Search for the cell housing the specified text and yield its (x, y) center coordinate. 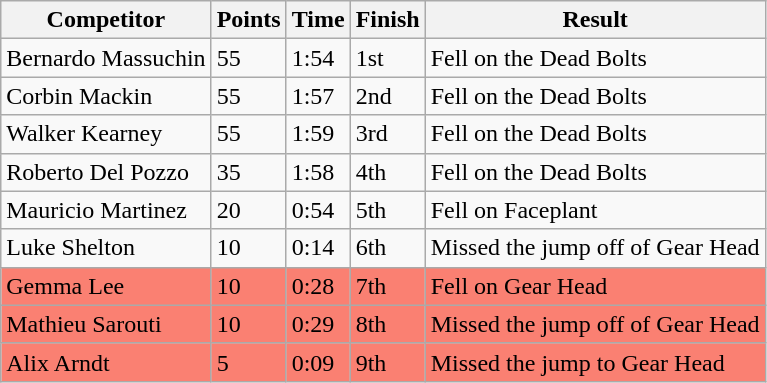
3rd (388, 134)
Bernardo Massuchin (106, 58)
1st (388, 58)
1:54 (318, 58)
1:58 (318, 172)
2nd (388, 96)
Roberto Del Pozzo (106, 172)
Mathieu Sarouti (106, 324)
7th (388, 286)
Finish (388, 20)
Fell on Faceplant (595, 210)
8th (388, 324)
1:59 (318, 134)
6th (388, 248)
Missed the jump to Gear Head (595, 362)
5th (388, 210)
Competitor (106, 20)
Result (595, 20)
Corbin Mackin (106, 96)
1:57 (318, 96)
9th (388, 362)
0:09 (318, 362)
0:14 (318, 248)
20 (248, 210)
Time (318, 20)
0:54 (318, 210)
0:29 (318, 324)
Alix Arndt (106, 362)
5 (248, 362)
Walker Kearney (106, 134)
35 (248, 172)
0:28 (318, 286)
Luke Shelton (106, 248)
4th (388, 172)
Gemma Lee (106, 286)
Fell on Gear Head (595, 286)
Points (248, 20)
Mauricio Martinez (106, 210)
